Return the (X, Y) coordinate for the center point of the cell that contains the specified text.  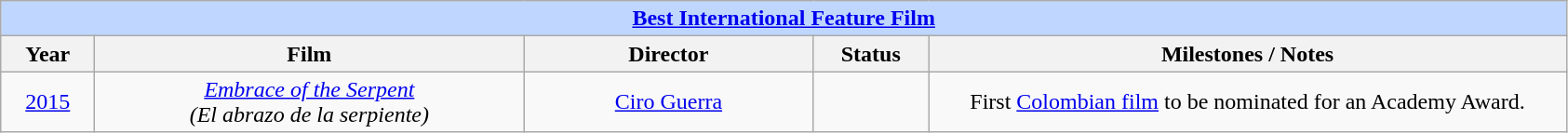
Year (48, 54)
Director (668, 54)
Ciro Guerra (668, 102)
First Colombian film to be nominated for an Academy Award. (1248, 102)
Embrace of the Serpent(El abrazo de la serpiente) (309, 102)
Milestones / Notes (1248, 54)
Film (309, 54)
Status (871, 54)
Best International Feature Film (784, 19)
2015 (48, 102)
